Scan for the cell matching the given text and deliver its [X, Y] coordinate at center. 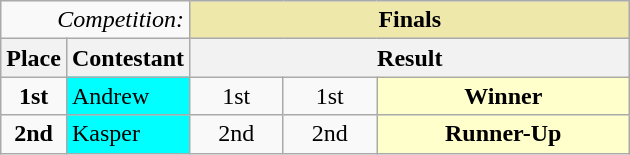
Winner [504, 96]
Contestant [128, 58]
Andrew [128, 96]
Competition: [96, 20]
Place [34, 58]
Result [410, 58]
Runner-Up [504, 134]
Finals [410, 20]
Kasper [128, 134]
